Pinpoint the cell where the given text exists, returning its [x, y] midpoint coordinate. 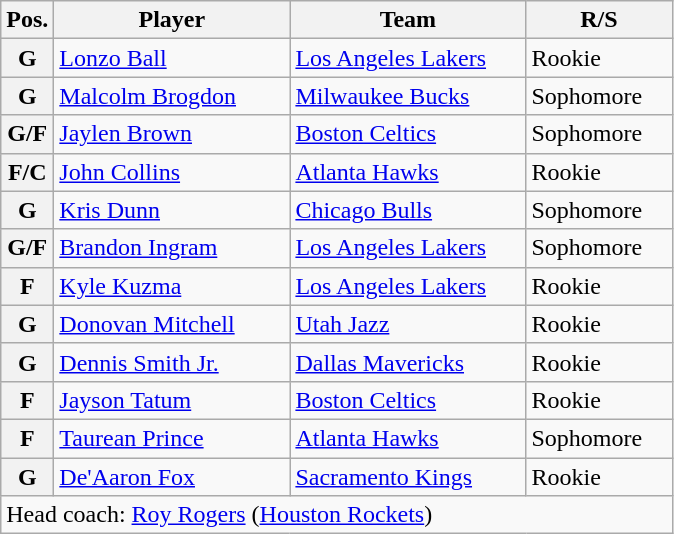
Head coach: Roy Rogers (Houston Rockets) [336, 515]
Kyle Kuzma [172, 286]
Utah Jazz [408, 324]
Lonzo Ball [172, 58]
Team [408, 20]
Jayson Tatum [172, 400]
Milwaukee Bucks [408, 96]
Chicago Bulls [408, 210]
R/S [599, 20]
Pos. [28, 20]
Kris Dunn [172, 210]
Jaylen Brown [172, 134]
Sacramento Kings [408, 477]
Donovan Mitchell [172, 324]
John Collins [172, 172]
Dennis Smith Jr. [172, 362]
F/C [28, 172]
Brandon Ingram [172, 248]
Dallas Mavericks [408, 362]
Taurean Prince [172, 438]
Malcolm Brogdon [172, 96]
Player [172, 20]
De'Aaron Fox [172, 477]
